For the text-containing cell, return its midpoint in (X, Y) coordinate format. 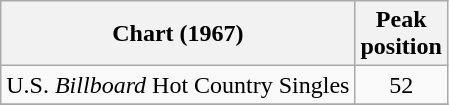
52 (401, 85)
U.S. Billboard Hot Country Singles (178, 85)
Peakposition (401, 34)
Chart (1967) (178, 34)
